Determine the (X, Y) coordinate at the center of the cell enclosing the given text.  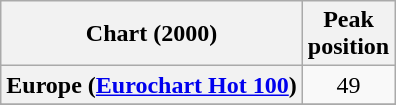
Peakposition (348, 34)
Europe (Eurochart Hot 100) (152, 85)
49 (348, 85)
Chart (2000) (152, 34)
